Scan for the cell matching the given text and deliver its (X, Y) coordinate at center. 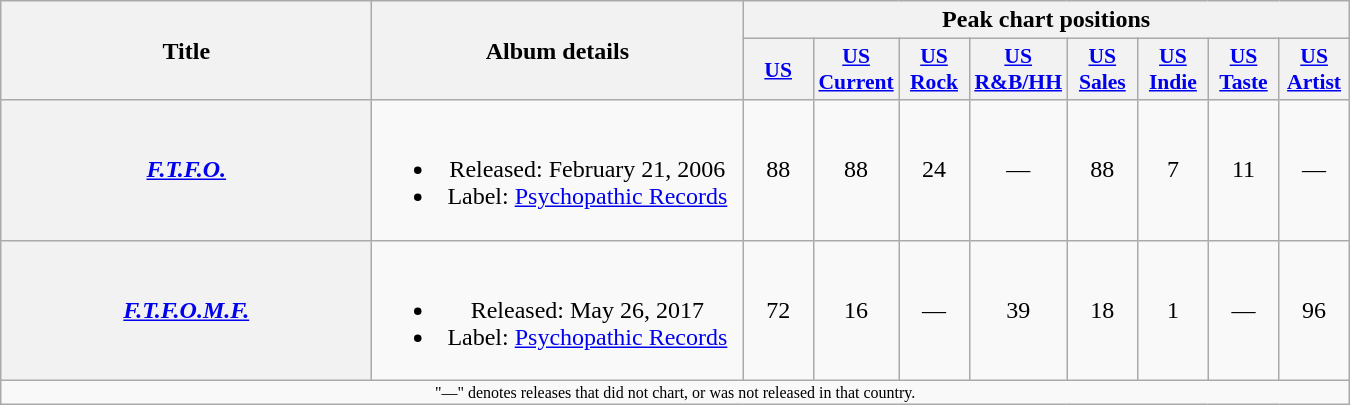
US Rock (934, 70)
Released: May 26, 2017Label: Psychopathic Records (558, 310)
1 (1174, 310)
72 (778, 310)
US Artist (1314, 70)
96 (1314, 310)
Title (186, 50)
F.T.F.O.M.F. (186, 310)
US Taste (1244, 70)
"—" denotes releases that did not chart, or was not released in that country. (676, 392)
US R&B/HH (1018, 70)
18 (1102, 310)
US Current (856, 70)
11 (1244, 170)
24 (934, 170)
7 (1174, 170)
US Sales (1102, 70)
US Indie (1174, 70)
Album details (558, 50)
F.T.F.O. (186, 170)
16 (856, 310)
39 (1018, 310)
US (778, 70)
Released: February 21, 2006Label: Psychopathic Records (558, 170)
Peak chart positions (1046, 20)
